Pinpoint the cell where the given text exists, returning its [X, Y] midpoint coordinate. 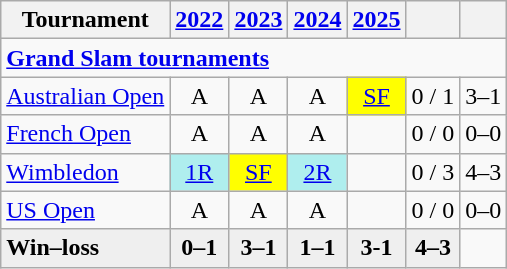
2022 [200, 20]
Tournament [86, 20]
Australian Open [86, 96]
0 / 3 [433, 172]
2023 [258, 20]
1R [200, 172]
Win–loss [86, 248]
Wimbledon [86, 172]
2024 [318, 20]
0 / 1 [433, 96]
French Open [86, 134]
3-1 [376, 248]
2R [318, 172]
US Open [86, 210]
Grand Slam tournaments [254, 58]
0–1 [200, 248]
1–1 [318, 248]
2025 [376, 20]
